Extract the [X, Y] coordinate from the center of the cell holding the provided text.  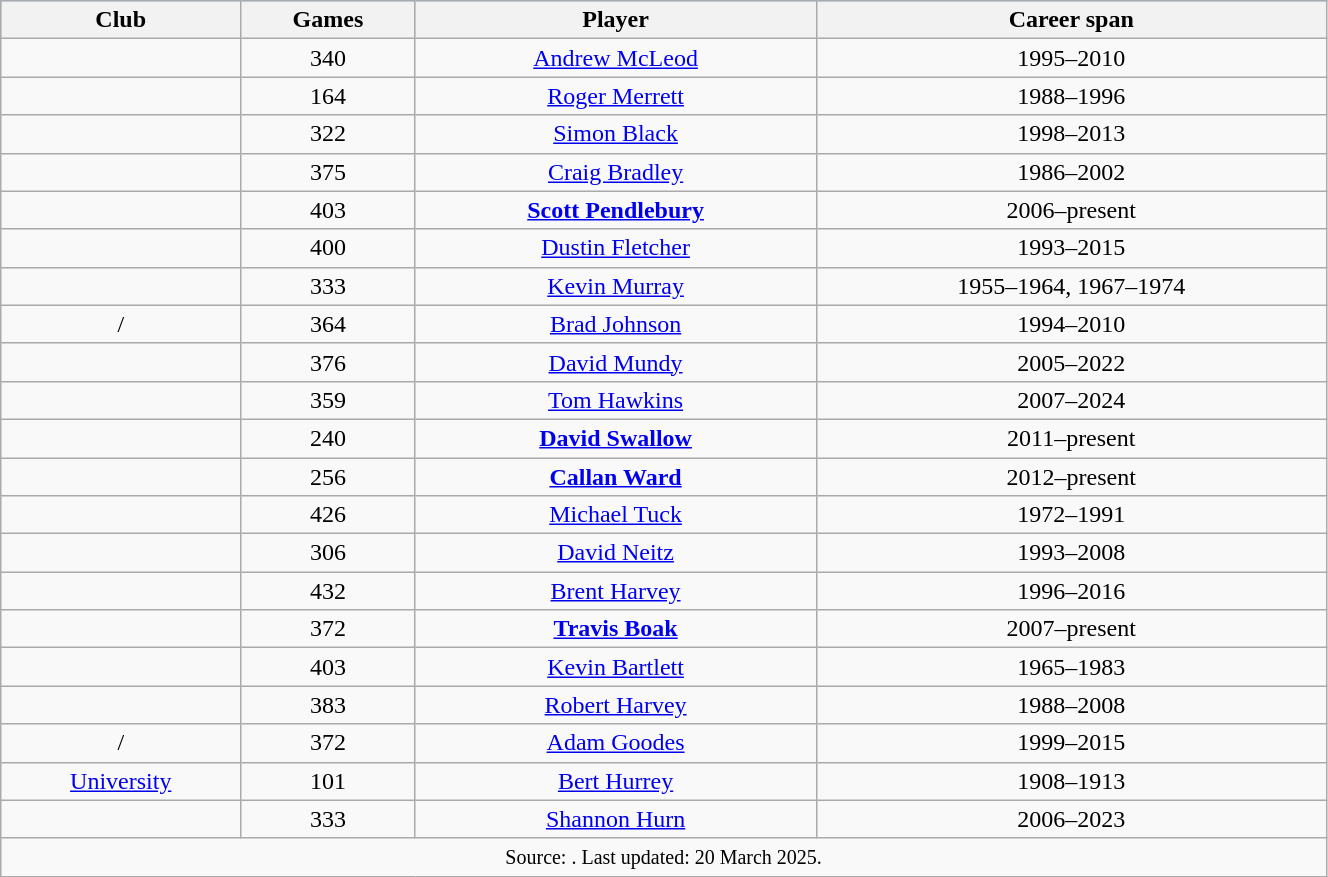
2011–present [1071, 438]
Club [121, 20]
Brad Johnson [616, 324]
1988–1996 [1071, 96]
322 [328, 134]
1972–1991 [1071, 515]
359 [328, 400]
Kevin Bartlett [616, 667]
David Neitz [616, 553]
1965–1983 [1071, 667]
Kevin Murray [616, 286]
2012–present [1071, 477]
Simon Black [616, 134]
1996–2016 [1071, 591]
Source: . Last updated: 20 March 2025. [664, 857]
Player [616, 20]
David Mundy [616, 362]
Callan Ward [616, 477]
Scott Pendlebury [616, 210]
Roger Merrett [616, 96]
Travis Boak [616, 629]
1993–2008 [1071, 553]
David Swallow [616, 438]
400 [328, 248]
1995–2010 [1071, 58]
University [121, 781]
1999–2015 [1071, 743]
256 [328, 477]
Bert Hurrey [616, 781]
376 [328, 362]
Career span [1071, 20]
1955–1964, 1967–1974 [1071, 286]
383 [328, 705]
2005–2022 [1071, 362]
Robert Harvey [616, 705]
240 [328, 438]
375 [328, 172]
Dustin Fletcher [616, 248]
1994–2010 [1071, 324]
1908–1913 [1071, 781]
Michael Tuck [616, 515]
1993–2015 [1071, 248]
432 [328, 591]
Adam Goodes [616, 743]
101 [328, 781]
1986–2002 [1071, 172]
1998–2013 [1071, 134]
Games [328, 20]
306 [328, 553]
Tom Hawkins [616, 400]
Craig Bradley [616, 172]
1988–2008 [1071, 705]
2007–2024 [1071, 400]
340 [328, 58]
364 [328, 324]
2006–2023 [1071, 819]
Shannon Hurn [616, 819]
Brent Harvey [616, 591]
2007–present [1071, 629]
164 [328, 96]
2006–present [1071, 210]
426 [328, 515]
Andrew McLeod [616, 58]
